Return (x, y) of the center of cell containing provided text 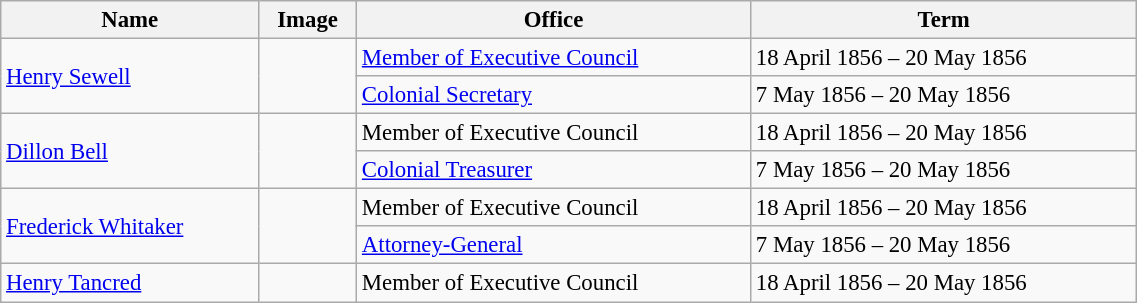
Attorney-General (554, 245)
Henry Sewell (130, 76)
Image (308, 20)
Name (130, 20)
Dillon Bell (130, 152)
Henry Tancred (130, 283)
Colonial Secretary (554, 95)
Frederick Whitaker (130, 226)
Office (554, 20)
Colonial Treasurer (554, 170)
Term (944, 20)
